Output the [X, Y] coordinate of the center of the cell containing the given text.  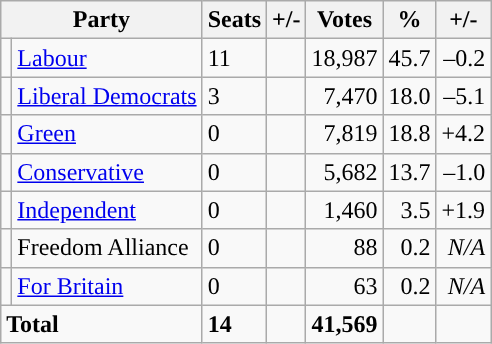
Conservative [107, 172]
1,460 [344, 210]
–1.0 [464, 172]
3 [234, 96]
7,470 [344, 96]
18.0 [410, 96]
Total [102, 324]
Votes [344, 20]
Liberal Democrats [107, 96]
Freedom Alliance [107, 248]
Seats [234, 20]
Green [107, 134]
88 [344, 248]
Party [102, 20]
+1.9 [464, 210]
14 [234, 324]
+4.2 [464, 134]
7,819 [344, 134]
18,987 [344, 58]
–5.1 [464, 96]
63 [344, 286]
18.8 [410, 134]
45.7 [410, 58]
–0.2 [464, 58]
13.7 [410, 172]
3.5 [410, 210]
% [410, 20]
5,682 [344, 172]
Labour [107, 58]
41,569 [344, 324]
For Britain [107, 286]
Independent [107, 210]
11 [234, 58]
